Determine the [x, y] coordinate at the center of the cell enclosing the given text.  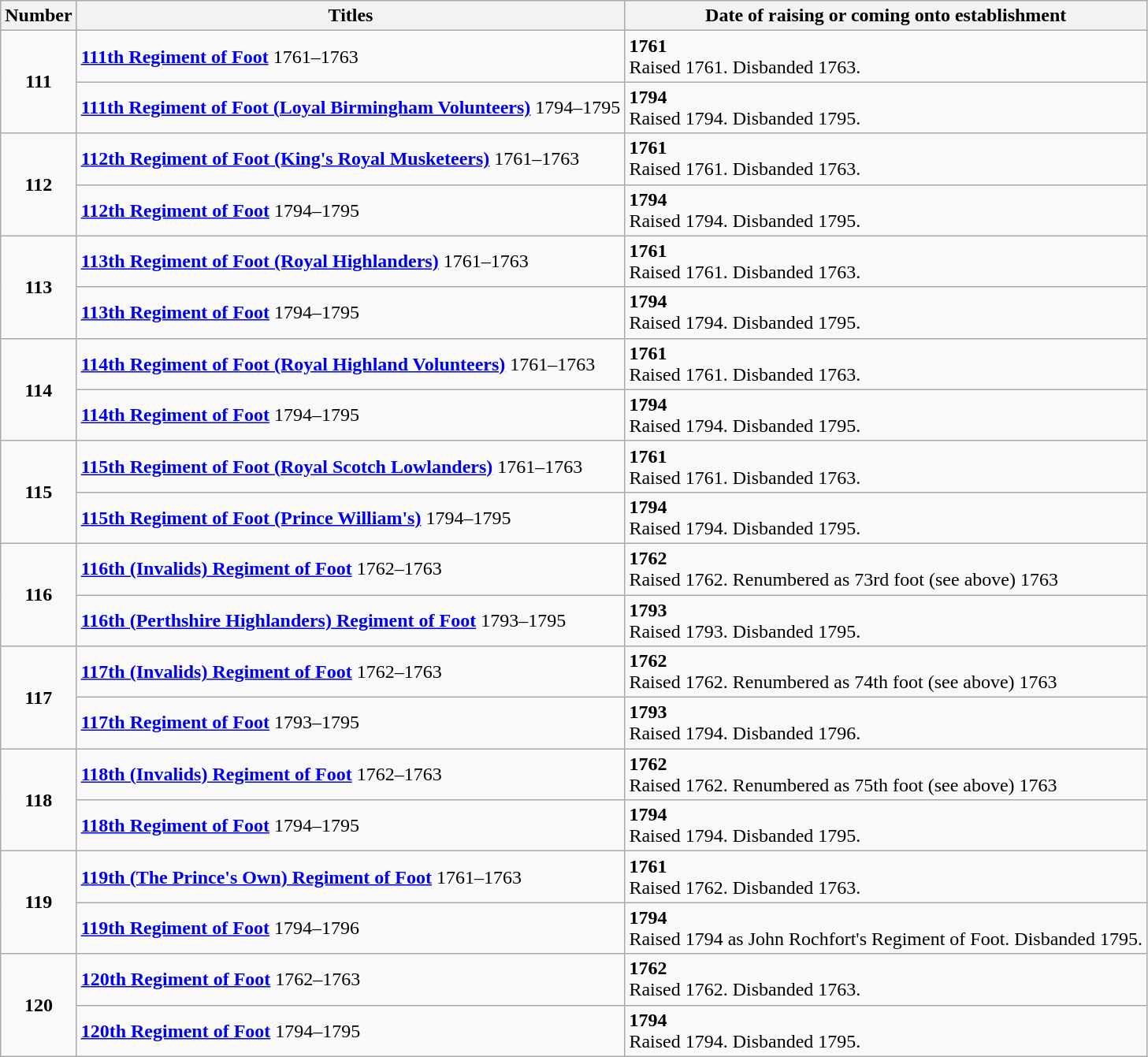
112 [39, 184]
111th Regiment of Foot 1761–1763 [351, 57]
120th Regiment of Foot 1794–1795 [351, 1031]
115 [39, 492]
116 [39, 594]
119th Regiment of Foot 1794–1796 [351, 929]
1762Raised 1762. Renumbered as 75th foot (see above) 1763 [886, 774]
117th Regiment of Foot 1793–1795 [351, 724]
1762Raised 1762. Renumbered as 73rd foot (see above) 1763 [886, 569]
113 [39, 287]
114th Regiment of Foot (Royal Highland Volunteers) 1761–1763 [351, 364]
113th Regiment of Foot 1794–1795 [351, 312]
1793Raised 1793. Disbanded 1795. [886, 620]
119 [39, 903]
119th (The Prince's Own) Regiment of Foot 1761–1763 [351, 876]
Titles [351, 16]
117 [39, 698]
112th Regiment of Foot 1794–1795 [351, 210]
111 [39, 82]
120th Regiment of Foot 1762–1763 [351, 979]
120 [39, 1005]
1794Raised 1794 as John Rochfort's Regiment of Foot. Disbanded 1795. [886, 929]
114 [39, 389]
118th (Invalids) Regiment of Foot 1762–1763 [351, 774]
114th Regiment of Foot 1794–1795 [351, 415]
1793Raised 1794. Disbanded 1796. [886, 724]
111th Regiment of Foot (Loyal Birmingham Volunteers) 1794–1795 [351, 107]
115th Regiment of Foot (Prince William's) 1794–1795 [351, 517]
112th Regiment of Foot (King's Royal Musketeers) 1761–1763 [351, 159]
Number [39, 16]
1762Raised 1762. Renumbered as 74th foot (see above) 1763 [886, 672]
115th Regiment of Foot (Royal Scotch Lowlanders) 1761–1763 [351, 467]
Date of raising or coming onto establishment [886, 16]
1761Raised 1762. Disbanded 1763. [886, 876]
1762Raised 1762. Disbanded 1763. [886, 979]
118th Regiment of Foot 1794–1795 [351, 826]
113th Regiment of Foot (Royal Highlanders) 1761–1763 [351, 262]
116th (Perthshire Highlanders) Regiment of Foot 1793–1795 [351, 620]
116th (Invalids) Regiment of Foot 1762–1763 [351, 569]
118 [39, 800]
117th (Invalids) Regiment of Foot 1762–1763 [351, 672]
